From the cell containing the given text, extract its center point as (x, y) coordinate. 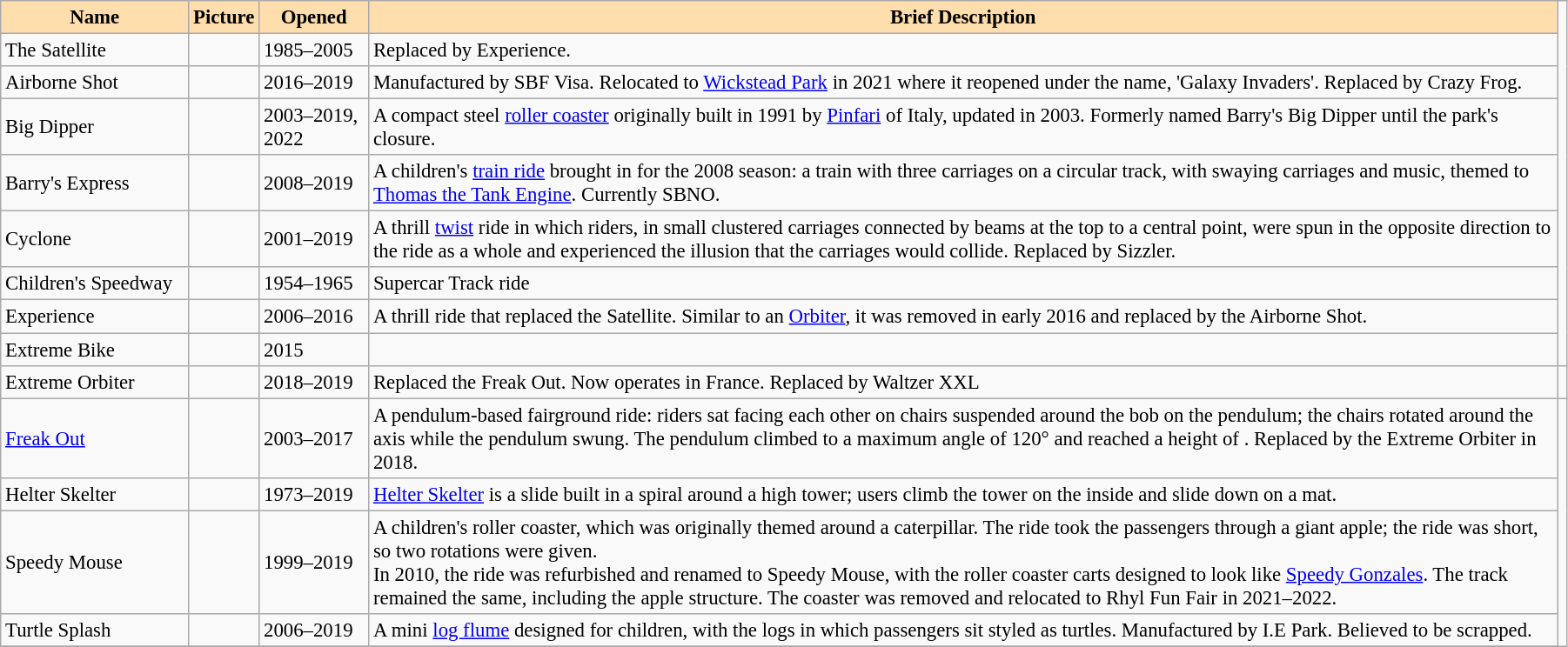
2001–2019 (314, 240)
Big Dipper (95, 127)
A thrill ride that replaced the Satellite. Similar to an Orbiter, it was removed in early 2016 and replaced by the Airborne Shot. (963, 317)
2016–2019 (314, 83)
Manufactured by SBF Visa. Relocated to Wickstead Park in 2021 where it reopened under the name, 'Galaxy Invaders'. Replaced by Crazy Frog. (963, 83)
Extreme Bike (95, 350)
2003–2019, 2022 (314, 127)
1985–2005 (314, 50)
2003–2017 (314, 438)
Replaced the Freak Out. Now operates in France. Replaced by Waltzer XXL (963, 382)
A mini log flume designed for children, with the logs in which passengers sit styled as turtles. Manufactured by I.E Park. Believed to be scrapped. (963, 630)
Barry's Express (95, 183)
1999–2019 (314, 562)
2006–2019 (314, 630)
Replaced by Experience. (963, 50)
2015 (314, 350)
Extreme Orbiter (95, 382)
Opened (314, 17)
Speedy Mouse (95, 562)
Helter Skelter (95, 494)
Experience (95, 317)
The Satellite (95, 50)
Brief Description (963, 17)
1973–2019 (314, 494)
Picture (224, 17)
Turtle Splash (95, 630)
2018–2019 (314, 382)
1954–1965 (314, 284)
Children's Speedway (95, 284)
Helter Skelter is a slide built in a spiral around a high tower; users climb the tower on the inside and slide down on a mat. (963, 494)
2006–2016 (314, 317)
Supercar Track ride (963, 284)
2008–2019 (314, 183)
Cyclone (95, 240)
Freak Out (95, 438)
Name (95, 17)
Airborne Shot (95, 83)
